Pinpoint the cell where the given text exists, returning its (x, y) midpoint coordinate. 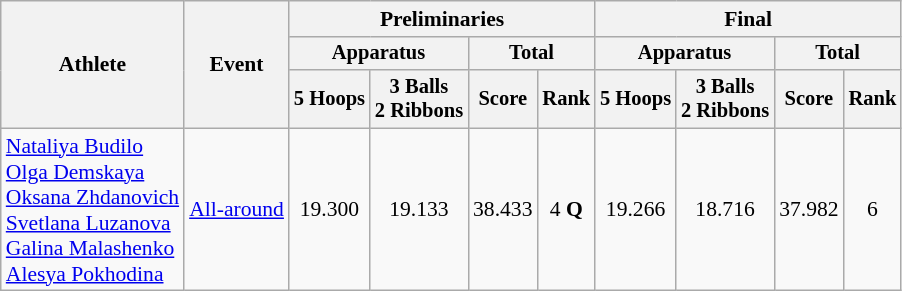
19.266 (636, 210)
Final (748, 19)
All-around (236, 210)
38.433 (502, 210)
Event (236, 64)
Preliminaries (442, 19)
Athlete (92, 64)
6 (873, 210)
18.716 (725, 210)
4 Q (566, 210)
19.300 (330, 210)
37.982 (808, 210)
19.133 (419, 210)
Nataliya BudiloOlga DemskayaOksana ZhdanovichSvetlana LuzanovaGalina MalashenkoAlesya Pokhodina (92, 210)
